For the text-containing cell, return its midpoint in [X, Y] coordinate format. 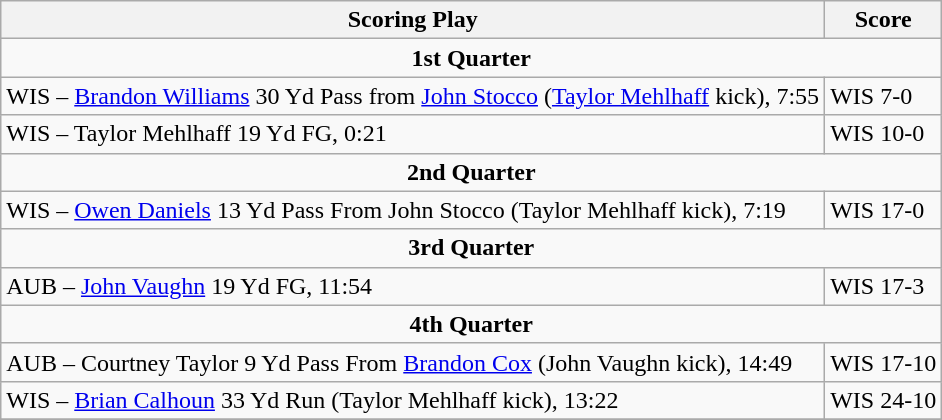
WIS 7-0 [884, 96]
WIS 17-3 [884, 286]
WIS – Brian Calhoun 33 Yd Run (Taylor Mehlhaff kick), 13:22 [413, 400]
Scoring Play [413, 20]
3rd Quarter [472, 248]
WIS – Taylor Mehlhaff 19 Yd FG, 0:21 [413, 134]
Score [884, 20]
WIS – Brandon Williams 30 Yd Pass from John Stocco (Taylor Mehlhaff kick), 7:55 [413, 96]
WIS – Owen Daniels 13 Yd Pass From John Stocco (Taylor Mehlhaff kick), 7:19 [413, 210]
WIS 17-10 [884, 362]
1st Quarter [472, 58]
WIS 10-0 [884, 134]
WIS 24-10 [884, 400]
2nd Quarter [472, 172]
4th Quarter [472, 324]
WIS 17-0 [884, 210]
AUB – Courtney Taylor 9 Yd Pass From Brandon Cox (John Vaughn kick), 14:49 [413, 362]
AUB – John Vaughn 19 Yd FG, 11:54 [413, 286]
